Output the [x, y] coordinate of the center of the cell containing the given text.  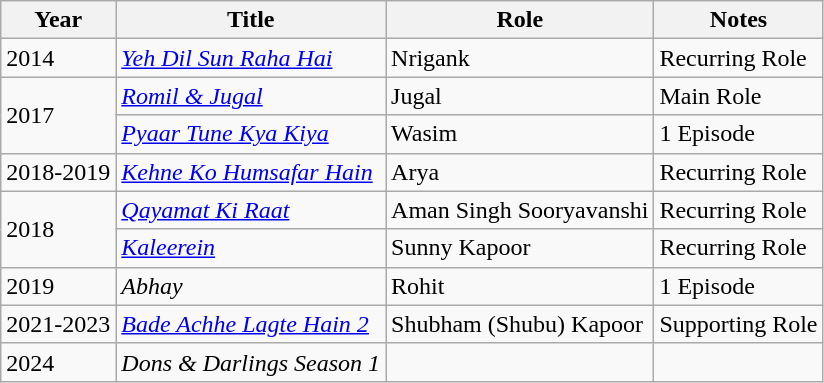
Pyaar Tune Kya Kiya [251, 134]
Shubham (Shubu) Kapoor [520, 324]
Rohit [520, 286]
Aman Singh Sooryavanshi [520, 210]
Jugal [520, 96]
2021-2023 [58, 324]
2014 [58, 58]
Nrigank [520, 58]
Year [58, 20]
2017 [58, 115]
Qayamat Ki Raat [251, 210]
2019 [58, 286]
Yeh Dil Sun Raha Hai [251, 58]
Kehne Ko Humsafar Hain [251, 172]
Title [251, 20]
2018-2019 [58, 172]
Bade Achhe Lagte Hain 2 [251, 324]
Sunny Kapoor [520, 248]
Dons & Darlings Season 1 [251, 362]
Romil & Jugal [251, 96]
Role [520, 20]
Supporting Role [738, 324]
2024 [58, 362]
Abhay [251, 286]
Arya [520, 172]
Notes [738, 20]
Wasim [520, 134]
2018 [58, 229]
Kaleerein [251, 248]
Main Role [738, 96]
